For the text-containing cell, return its midpoint in (X, Y) coordinate format. 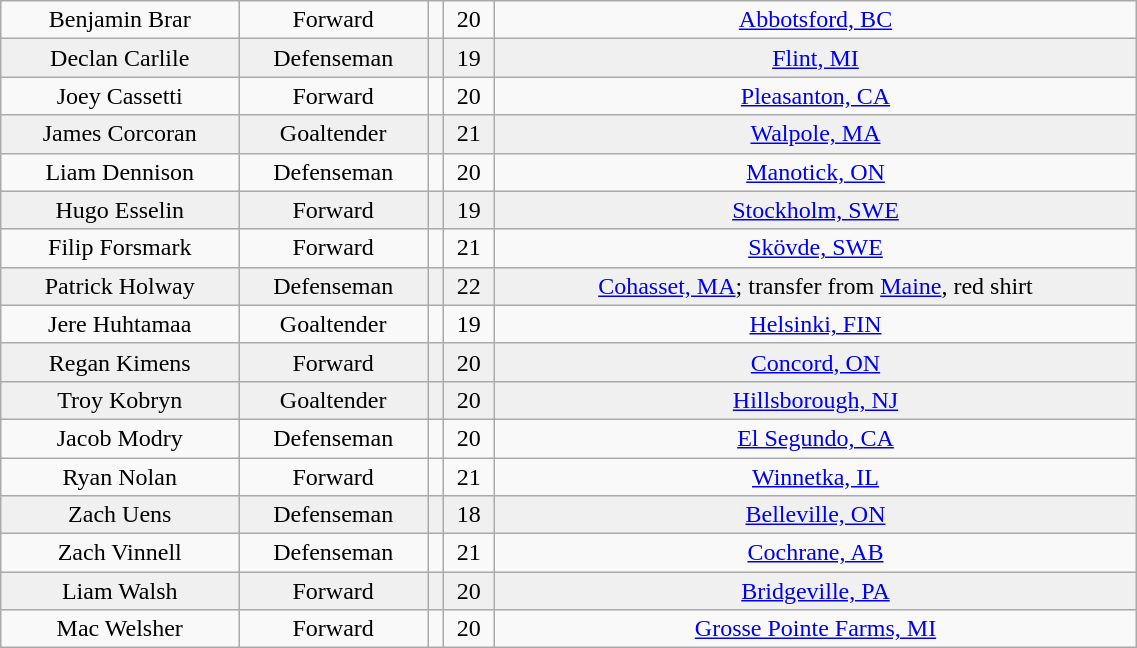
Jacob Modry (120, 438)
Helsinki, FIN (816, 324)
Winnetka, IL (816, 477)
Cochrane, AB (816, 553)
Liam Walsh (120, 591)
Liam Dennison (120, 172)
Manotick, ON (816, 172)
Jere Huhtamaa (120, 324)
Zach Uens (120, 515)
Patrick Holway (120, 286)
Concord, ON (816, 362)
Hillsborough, NJ (816, 400)
Zach Vinnell (120, 553)
Filip Forsmark (120, 248)
22 (470, 286)
El Segundo, CA (816, 438)
Troy Kobryn (120, 400)
Walpole, MA (816, 134)
Pleasanton, CA (816, 96)
Hugo Esselin (120, 210)
Abbotsford, BC (816, 20)
Belleville, ON (816, 515)
Grosse Pointe Farms, MI (816, 629)
James Corcoran (120, 134)
Declan Carlile (120, 58)
18 (470, 515)
Stockholm, SWE (816, 210)
Flint, MI (816, 58)
Bridgeville, PA (816, 591)
Regan Kimens (120, 362)
Joey Cassetti (120, 96)
Cohasset, MA; transfer from Maine, red shirt (816, 286)
Ryan Nolan (120, 477)
Mac Welsher (120, 629)
Skövde, SWE (816, 248)
Benjamin Brar (120, 20)
